Extract the (X, Y) coordinate from the center of the cell holding the provided text.  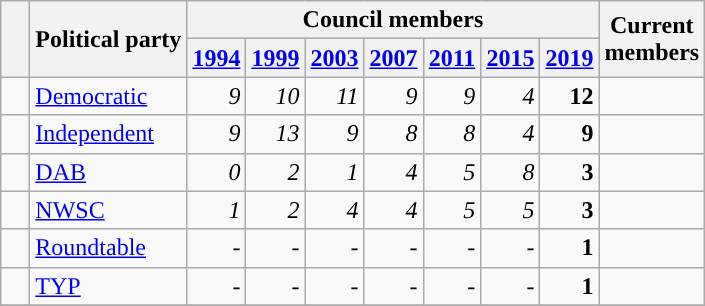
12 (570, 96)
2007 (394, 58)
13 (276, 134)
1994 (216, 58)
Council members (393, 20)
Independent (108, 134)
2019 (570, 58)
0 (216, 172)
Roundtable (108, 248)
Currentmembers (652, 39)
10 (276, 96)
2011 (452, 58)
TYP (108, 286)
Democratic (108, 96)
Political party (108, 39)
NWSC (108, 210)
2003 (334, 58)
DAB (108, 172)
2015 (510, 58)
1999 (276, 58)
11 (334, 96)
